Detect which cell encompasses the target text, then output its (x, y) center coordinate. 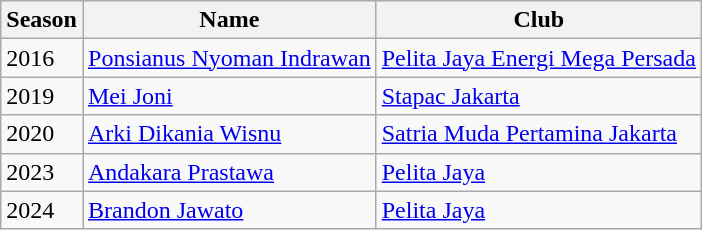
2019 (42, 96)
Brandon Jawato (229, 210)
2020 (42, 134)
Club (538, 20)
Andakara Prastawa (229, 172)
2016 (42, 58)
Satria Muda Pertamina Jakarta (538, 134)
Ponsianus Nyoman Indrawan (229, 58)
Season (42, 20)
Pelita Jaya Energi Mega Persada (538, 58)
2023 (42, 172)
Arki Dikania Wisnu (229, 134)
Stapac Jakarta (538, 96)
2024 (42, 210)
Name (229, 20)
Mei Joni (229, 96)
